Capture the cell that displays the provided text and extract its [X, Y] central coordinate. 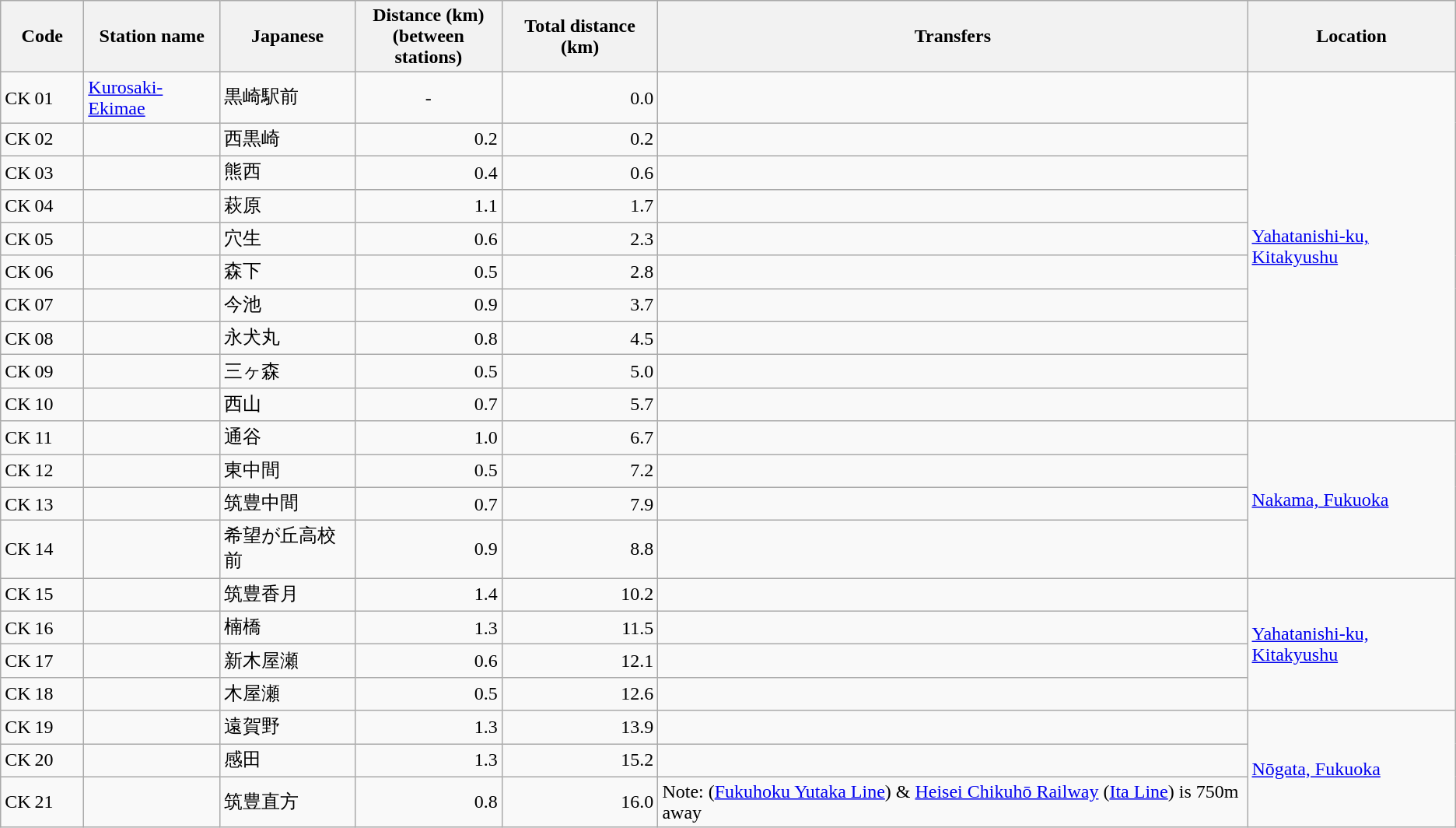
Nōgata, Fukuoka [1352, 769]
木屋瀬 [288, 694]
森下 [288, 272]
萩原 [288, 205]
西山 [288, 405]
Kurosaki-Ekimae [152, 98]
10.2 [580, 595]
0.4 [428, 173]
CK 10 [42, 405]
CK 01 [42, 98]
穴生 [288, 240]
7.9 [580, 504]
CK 21 [42, 802]
Station name [152, 37]
CK 16 [42, 627]
6.7 [580, 437]
CK 09 [42, 372]
13.9 [580, 727]
1.0 [428, 437]
4.5 [580, 338]
3.7 [580, 305]
2.3 [580, 240]
今池 [288, 305]
12.6 [580, 694]
CK 06 [42, 272]
Note: (Fukuhoku Yutaka Line) & Heisei Chikuhō Railway (Ita Line) is 750m away [953, 802]
感田 [288, 761]
CK 17 [42, 661]
Nakama, Fukuoka [1352, 500]
筑豊香月 [288, 595]
11.5 [580, 627]
三ヶ森 [288, 372]
希望が丘高校前 [288, 549]
CK 03 [42, 173]
Code [42, 37]
永犬丸 [288, 338]
西黒崎 [288, 140]
15.2 [580, 761]
熊西 [288, 173]
遠賀野 [288, 727]
CK 20 [42, 761]
1.4 [428, 595]
CK 11 [42, 437]
7.2 [580, 472]
2.8 [580, 272]
12.1 [580, 661]
16.0 [580, 802]
CK 14 [42, 549]
Transfers [953, 37]
1.7 [580, 205]
新木屋瀬 [288, 661]
CK 18 [42, 694]
5.0 [580, 372]
8.8 [580, 549]
筑豊直方 [288, 802]
CK 02 [42, 140]
CK 13 [42, 504]
楠橋 [288, 627]
1.1 [428, 205]
CK 12 [42, 472]
Location [1352, 37]
筑豊中間 [288, 504]
CK 05 [42, 240]
0.0 [580, 98]
CK 07 [42, 305]
CK 08 [42, 338]
CK 04 [42, 205]
Distance (km)(between stations) [428, 37]
CK 19 [42, 727]
- [428, 98]
CK 15 [42, 595]
Total distance (km) [580, 37]
5.7 [580, 405]
東中間 [288, 472]
黒崎駅前 [288, 98]
通谷 [288, 437]
Japanese [288, 37]
